Capture the cell that displays the provided text and extract its (x, y) central coordinate. 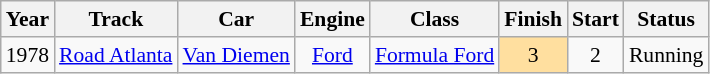
Road Atlanta (116, 55)
Status (666, 19)
2 (596, 55)
Track (116, 19)
Year (28, 19)
Ford (332, 55)
Formula Ford (434, 55)
Finish (533, 19)
Van Diemen (236, 55)
3 (533, 55)
Running (666, 55)
Start (596, 19)
Car (236, 19)
1978 (28, 55)
Class (434, 19)
Engine (332, 19)
